Output the [X, Y] coordinate of the center of the cell containing the given text.  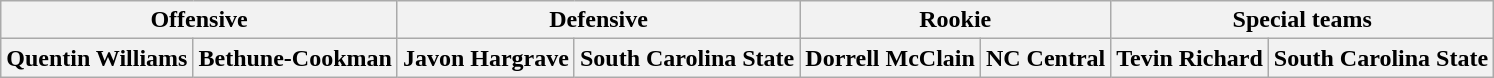
Defensive [598, 20]
Offensive [200, 20]
Quentin Williams [97, 58]
Rookie [956, 20]
Tevin Richard [1190, 58]
Special teams [1302, 20]
NC Central [1045, 58]
Javon Hargrave [486, 58]
Dorrell McClain [890, 58]
Bethune-Cookman [295, 58]
